Search for the cell housing the specified text and yield its (X, Y) center coordinate. 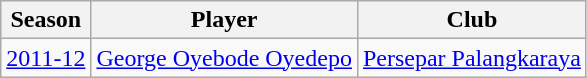
2011-12 (46, 58)
Season (46, 20)
Club (472, 20)
Player (224, 20)
George Oyebode Oyedepo (224, 58)
Persepar Palangkaraya (472, 58)
